Capture the cell that displays the provided text and extract its (x, y) central coordinate. 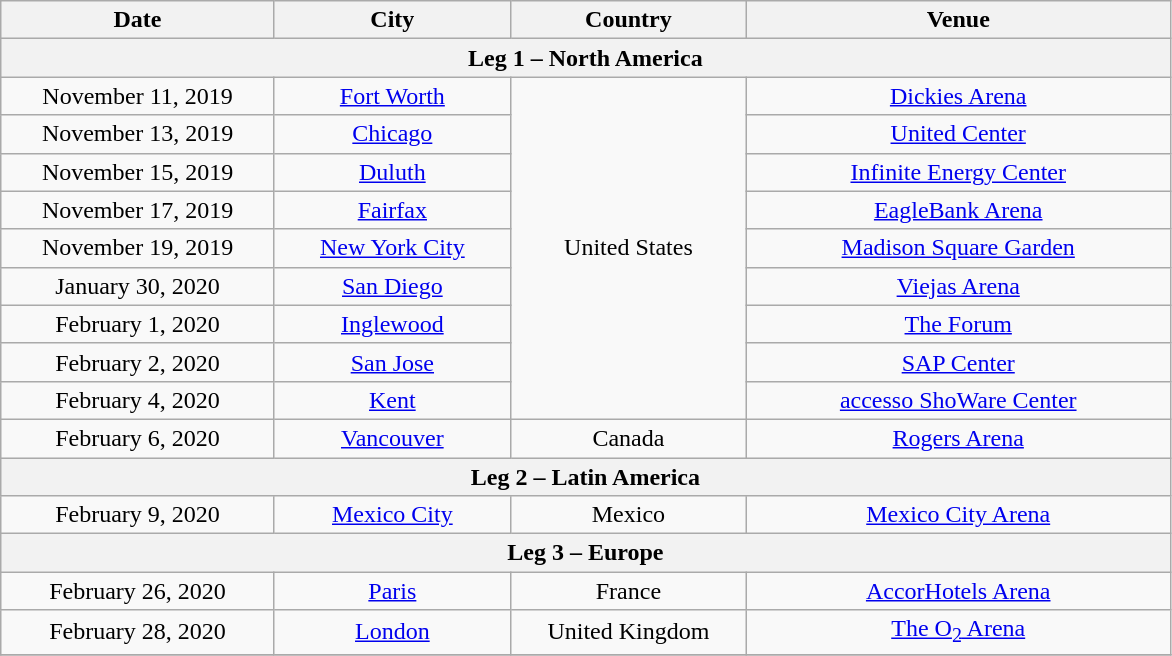
February 6, 2020 (138, 438)
February 28, 2020 (138, 632)
New York City (392, 248)
Fairfax (392, 210)
Leg 2 – Latin America (586, 477)
United Kingdom (628, 632)
February 1, 2020 (138, 324)
November 13, 2019 (138, 134)
City (392, 20)
Dickies Arena (958, 96)
Date (138, 20)
Rogers Arena (958, 438)
AccorHotels Arena (958, 591)
Country (628, 20)
London (392, 632)
Duluth (392, 172)
Madison Square Garden (958, 248)
EagleBank Arena (958, 210)
Vancouver (392, 438)
February 2, 2020 (138, 362)
The Forum (958, 324)
accesso ShoWare Center (958, 400)
Canada (628, 438)
November 19, 2019 (138, 248)
United Center (958, 134)
November 15, 2019 (138, 172)
United States (628, 248)
Inglewood (392, 324)
The O2 Arena (958, 632)
Leg 1 – North America (586, 58)
Mexico City (392, 515)
Mexico City Arena (958, 515)
San Jose (392, 362)
Kent (392, 400)
San Diego (392, 286)
Fort Worth (392, 96)
February 26, 2020 (138, 591)
Leg 3 – Europe (586, 553)
Chicago (392, 134)
SAP Center (958, 362)
February 9, 2020 (138, 515)
France (628, 591)
November 17, 2019 (138, 210)
Paris (392, 591)
Infinite Energy Center (958, 172)
Viejas Arena (958, 286)
November 11, 2019 (138, 96)
January 30, 2020 (138, 286)
Mexico (628, 515)
Venue (958, 20)
February 4, 2020 (138, 400)
